Locate the cell with the specified text and output its (X, Y) center coordinate. 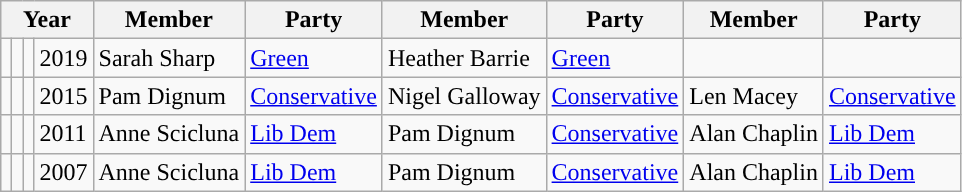
Nigel Galloway (464, 96)
Year (47, 20)
2007 (64, 172)
2015 (64, 96)
Sarah Sharp (169, 58)
2011 (64, 134)
Heather Barrie (464, 58)
2019 (64, 58)
Len Macey (754, 96)
